Determine the (x, y) coordinate at the center of the cell enclosing the given text.  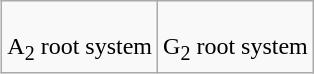
G2 root system (236, 36)
A2 root system (80, 36)
